Output the (X, Y) coordinate of the center of the cell containing the given text.  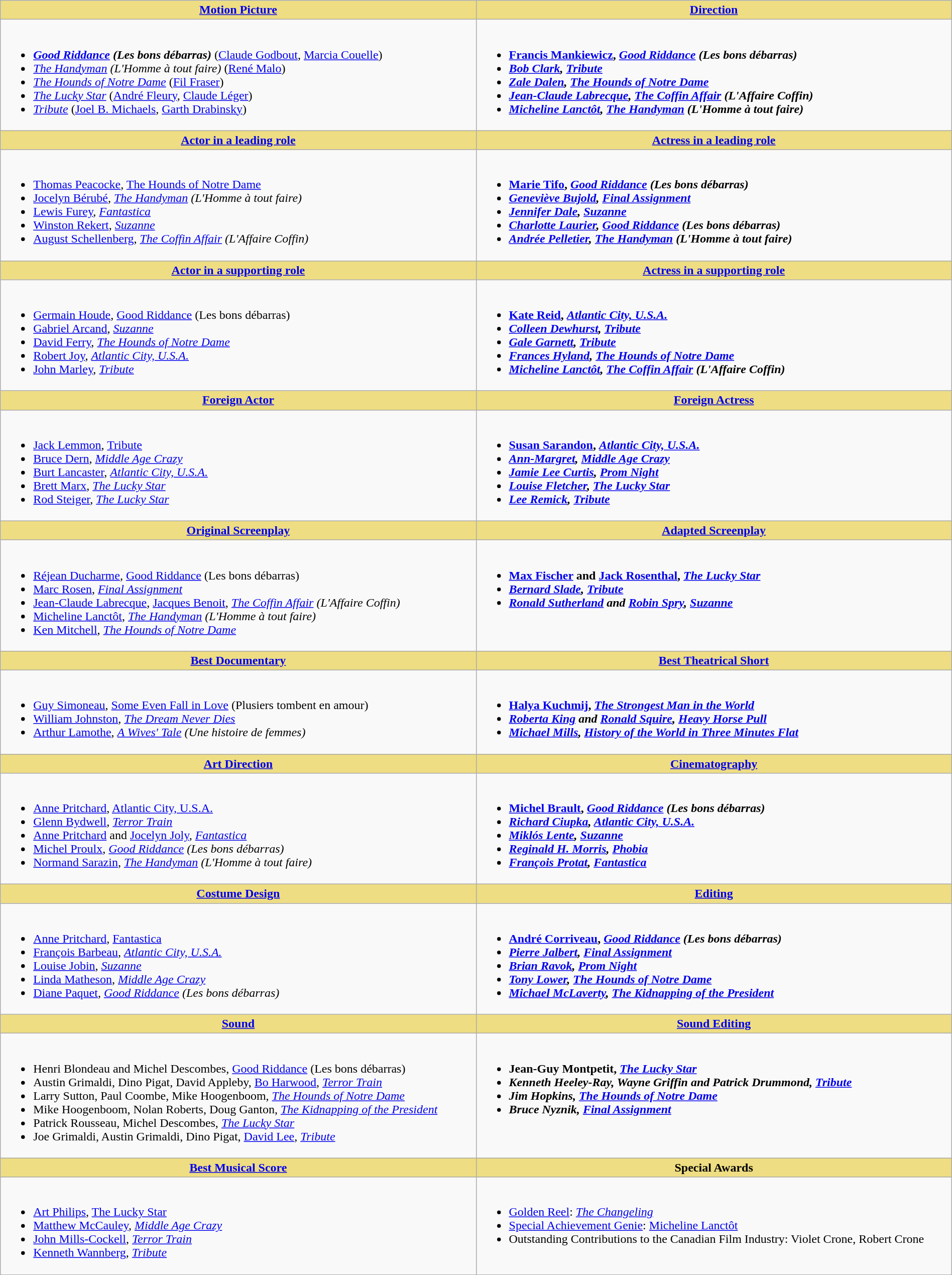
Best Musical Score (238, 1168)
Actress in a supporting role (714, 270)
Original Screenplay (238, 530)
Editing (714, 894)
Motion Picture (238, 10)
Best Theatrical Short (714, 660)
Special Awards (714, 1168)
Costume Design (238, 894)
Actress in a leading role (714, 140)
Direction (714, 10)
Max Fischer and Jack Rosenthal, The Lucky StarBernard Slade, TributeRonald Sutherland and Robin Spry, Suzanne (714, 596)
Sound (238, 1024)
Susan Sarandon, Atlantic City, U.S.A.Ann-Margret, Middle Age CrazyJamie Lee Curtis, Prom NightLouise Fletcher, The Lucky StarLee Remick, Tribute (714, 465)
Adapted Screenplay (714, 530)
Cinematography (714, 764)
Foreign Actor (238, 400)
Art Philips, The Lucky StarMatthew McCauley, Middle Age CrazyJohn Mills-Cockell, Terror TrainKenneth Wannberg, Tribute (238, 1226)
Art Direction (238, 764)
Foreign Actress (714, 400)
Best Documentary (238, 660)
Jack Lemmon, TributeBruce Dern, Middle Age CrazyBurt Lancaster, Atlantic City, U.S.A.Brett Marx, The Lucky StarRod Steiger, The Lucky Star (238, 465)
Actor in a leading role (238, 140)
Sound Editing (714, 1024)
Actor in a supporting role (238, 270)
